For the text-containing cell, return its midpoint in [x, y] coordinate format. 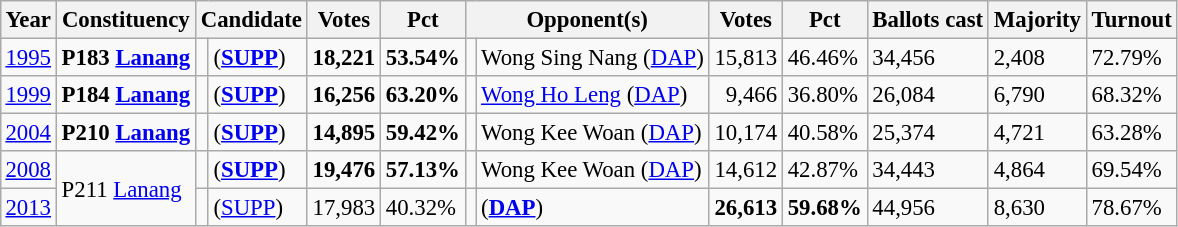
P210 Lanang [126, 133]
63.20% [424, 95]
4,864 [1037, 170]
2004 [28, 133]
Constituency [126, 20]
34,456 [928, 57]
17,983 [344, 208]
6,790 [1037, 95]
19,476 [344, 170]
63.28% [1132, 133]
57.13% [424, 170]
P183 Lanang [126, 57]
59.68% [824, 208]
P211 Lanang [126, 188]
14,895 [344, 133]
40.58% [824, 133]
46.46% [824, 57]
Wong Ho Leng (DAP) [592, 95]
2008 [28, 170]
18,221 [344, 57]
2,408 [1037, 57]
44,956 [928, 208]
53.54% [424, 57]
10,174 [746, 133]
40.32% [424, 208]
25,374 [928, 133]
16,256 [344, 95]
26,613 [746, 208]
26,084 [928, 95]
P184 Lanang [126, 95]
59.42% [424, 133]
15,813 [746, 57]
78.67% [1132, 208]
Year [28, 20]
1995 [28, 57]
Wong Sing Nang (DAP) [592, 57]
36.80% [824, 95]
1999 [28, 95]
42.87% [824, 170]
4,721 [1037, 133]
72.79% [1132, 57]
Candidate [251, 20]
2013 [28, 208]
9,466 [746, 95]
Opponent(s) [587, 20]
Majority [1037, 20]
69.54% [1132, 170]
14,612 [746, 170]
34,443 [928, 170]
Turnout [1132, 20]
68.32% [1132, 95]
Ballots cast [928, 20]
(DAP) [592, 208]
8,630 [1037, 208]
